From the cell containing the given text, extract its center point as (x, y) coordinate. 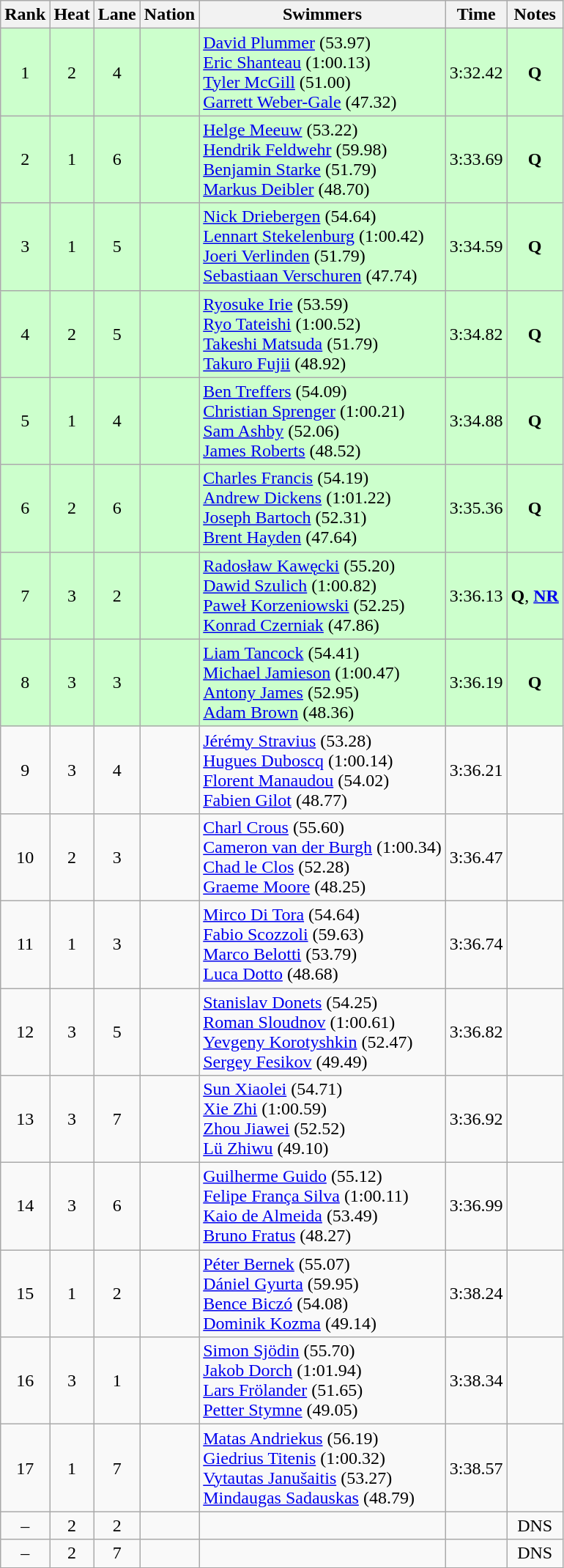
Nick Driebergen (54.64)Lennart Stekelenburg (1:00.42)Joeri Verlinden (51.79)Sebastiaan Verschuren (47.74) (322, 246)
Notes (535, 15)
Mirco Di Tora (54.64)Fabio Scozzoli (59.63)Marco Belotti (53.79)Luca Dotto (48.68) (322, 944)
3:34.59 (476, 246)
13 (25, 1120)
Lane (117, 15)
3:38.24 (476, 1294)
3:36.82 (476, 1032)
17 (25, 1468)
Jérémy Stravius (53.28)Hugues Duboscq (1:00.14)Florent Manaudou (54.02)Fabien Gilot (48.77) (322, 769)
15 (25, 1294)
3:35.36 (476, 509)
3:36.74 (476, 944)
Nation (169, 15)
Péter Bernek (55.07)Dániel Gyurta (59.95)Bence Biczó (54.08)Dominik Kozma (49.14) (322, 1294)
11 (25, 944)
8 (25, 683)
Heat (72, 15)
9 (25, 769)
Matas Andriekus (56.19)Giedrius Titenis (1:00.32)Vytautas Janušaitis (53.27)Mindaugas Sadauskas (48.79) (322, 1468)
Liam Tancock (54.41)Michael Jamieson (1:00.47)Antony James (52.95)Adam Brown (48.36) (322, 683)
3:36.92 (476, 1120)
Sun Xiaolei (54.71)Xie Zhi (1:00.59)Zhou Jiawei (52.52)Lü Zhiwu (49.10) (322, 1120)
Q, NR (535, 595)
Helge Meeuw (53.22)Hendrik Feldwehr (59.98)Benjamin Starke (51.79)Markus Deibler (48.70) (322, 160)
Stanislav Donets (54.25)Roman Sloudnov (1:00.61)Yevgeny Korotyshkin (52.47)Sergey Fesikov (49.49) (322, 1032)
Charl Crous (55.60)Cameron van der Burgh (1:00.34)Chad le Clos (52.28)Graeme Moore (48.25) (322, 857)
3:36.99 (476, 1206)
Time (476, 15)
Ryosuke Irie (53.59)Ryo Tateishi (1:00.52)Takeshi Matsuda (51.79)Takuro Fujii (48.92) (322, 334)
3:36.13 (476, 595)
3:34.88 (476, 421)
3:32.42 (476, 72)
Ben Treffers (54.09)Christian Sprenger (1:00.21)Sam Ashby (52.06)James Roberts (48.52) (322, 421)
Rank (25, 15)
3:36.21 (476, 769)
3:36.19 (476, 683)
Swimmers (322, 15)
3:34.82 (476, 334)
16 (25, 1380)
Charles Francis (54.19)Andrew Dickens (1:01.22)Joseph Bartoch (52.31)Brent Hayden (47.64) (322, 509)
3:38.34 (476, 1380)
Simon Sjödin (55.70)Jakob Dorch (1:01.94)Lars Frölander (51.65)Petter Stymne (49.05) (322, 1380)
Radosław Kawęcki (55.20)Dawid Szulich (1:00.82)Paweł Korzeniowski (52.25)Konrad Czerniak (47.86) (322, 595)
12 (25, 1032)
3:36.47 (476, 857)
3:33.69 (476, 160)
3:38.57 (476, 1468)
David Plummer (53.97)Eric Shanteau (1:00.13)Tyler McGill (51.00)Garrett Weber-Gale (47.32) (322, 72)
10 (25, 857)
Guilherme Guido (55.12)Felipe França Silva (1:00.11)Kaio de Almeida (53.49)Bruno Fratus (48.27) (322, 1206)
14 (25, 1206)
